Output the [X, Y] coordinate of the center of the cell containing the given text.  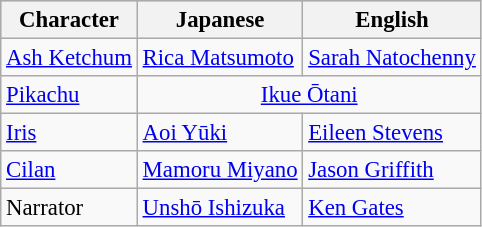
Iris [70, 133]
Mamoru Miyano [220, 170]
Cilan [70, 170]
Sarah Natochenny [392, 57]
English [392, 20]
Rica Matsumoto [220, 57]
Japanese [220, 20]
Character [70, 20]
Aoi Yūki [220, 133]
Narrator [70, 208]
Ken Gates [392, 208]
Eileen Stevens [392, 133]
Pikachu [70, 95]
Ash Ketchum [70, 57]
Jason Griffith [392, 170]
Unshō Ishizuka [220, 208]
Ikue Ōtani [309, 95]
